Output the (x, y) coordinate of the center of the cell containing the given text.  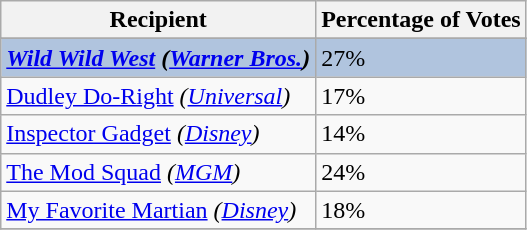
My Favorite Martian (Disney) (158, 210)
17% (422, 96)
18% (422, 210)
27% (422, 58)
The Mod Squad (MGM) (158, 172)
Dudley Do-Right (Universal) (158, 96)
14% (422, 134)
Inspector Gadget (Disney) (158, 134)
Recipient (158, 20)
Wild Wild West (Warner Bros.) (158, 58)
24% (422, 172)
Percentage of Votes (422, 20)
